For the text-containing cell, return its midpoint in (X, Y) coordinate format. 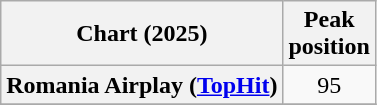
95 (329, 85)
Chart (2025) (142, 34)
Romania Airplay (TopHit) (142, 85)
Peakposition (329, 34)
